Pinpoint the cell where the given text exists, returning its (X, Y) midpoint coordinate. 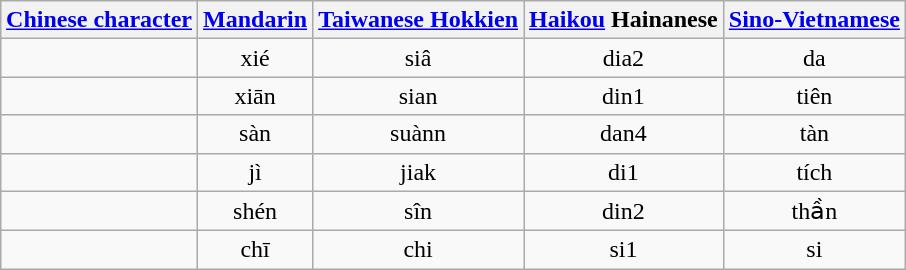
jì (256, 172)
dan4 (624, 134)
Taiwanese Hokkien (418, 20)
suànn (418, 134)
xié (256, 58)
si1 (624, 250)
sian (418, 96)
Sino-Vietnamese (814, 20)
shén (256, 211)
Chinese character (100, 20)
din2 (624, 211)
siâ (418, 58)
sàn (256, 134)
tiên (814, 96)
chi (418, 250)
Mandarin (256, 20)
tích (814, 172)
da (814, 58)
si (814, 250)
din1 (624, 96)
dia2 (624, 58)
thần (814, 211)
sîn (418, 211)
di1 (624, 172)
jiak (418, 172)
Haikou Hainanese (624, 20)
chī (256, 250)
xiān (256, 96)
tàn (814, 134)
